Return [X, Y] of the center of cell containing provided text 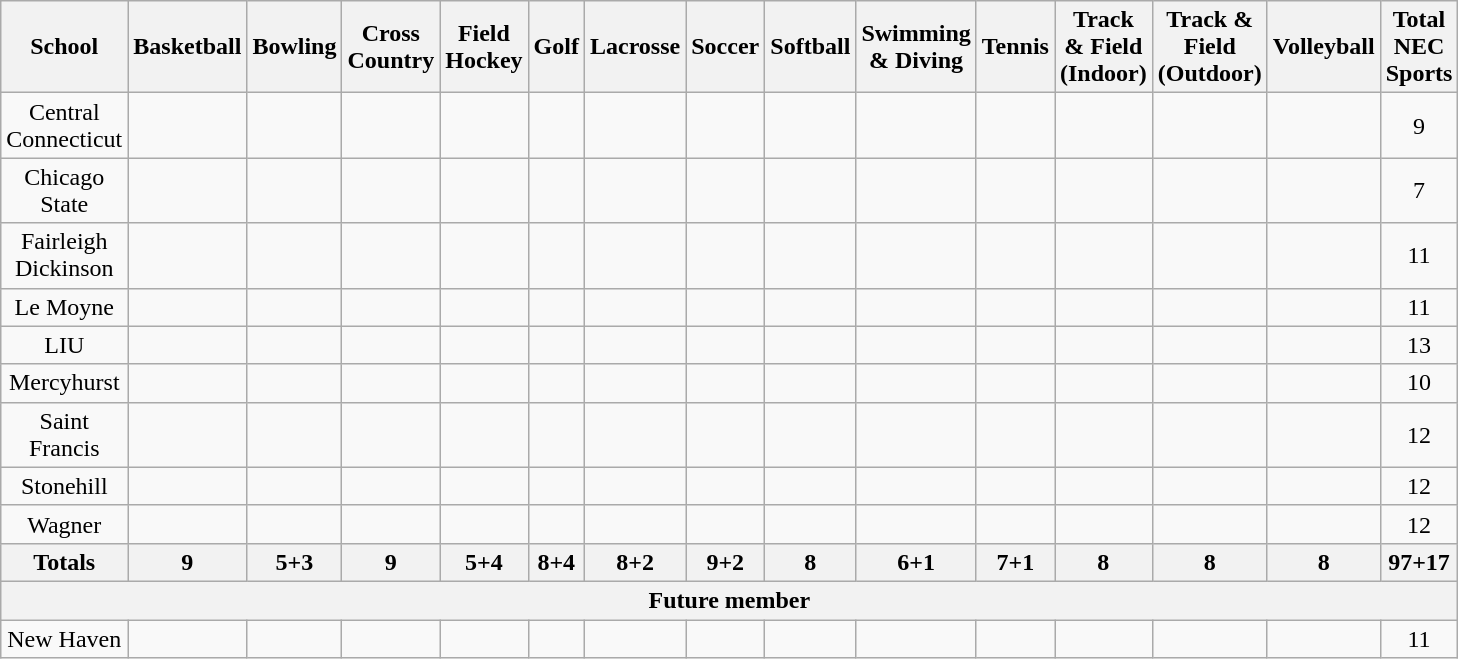
Mercyhurst [64, 383]
8+4 [556, 562]
CrossCountry [391, 47]
Golf [556, 47]
7 [1419, 190]
10 [1419, 383]
Totals [64, 562]
Bowling [294, 47]
5+3 [294, 562]
Soccer [726, 47]
13 [1419, 345]
Le Moyne [64, 307]
8+2 [634, 562]
Central Connecticut [64, 126]
New Haven [64, 639]
Future member [730, 600]
Saint Francis [64, 434]
Fairleigh Dickinson [64, 256]
Volleyball [1324, 47]
Tennis [1015, 47]
Basketball [188, 47]
7+1 [1015, 562]
Swimming & Diving [916, 47]
LIU [64, 345]
Lacrosse [634, 47]
Stonehill [64, 486]
Field Hockey [484, 47]
6+1 [916, 562]
Total NECSports [1419, 47]
97+17 [1419, 562]
Chicago State [64, 190]
Wagner [64, 524]
Track & Field(Outdoor) [1210, 47]
School [64, 47]
Softball [810, 47]
5+4 [484, 562]
Track & Field(Indoor) [1103, 47]
9+2 [726, 562]
